Find where the given text appears and provide that cell's center as (x, y) coordinate. 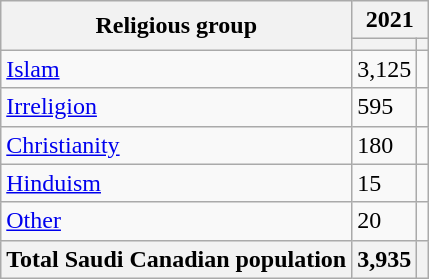
Hinduism (176, 183)
Christianity (176, 145)
Religious group (176, 26)
Total Saudi Canadian population (176, 259)
2021 (390, 20)
Other (176, 221)
15 (384, 183)
Irreligion (176, 107)
180 (384, 145)
20 (384, 221)
3,125 (384, 69)
Islam (176, 69)
595 (384, 107)
3,935 (384, 259)
